Identify which cell holds the provided text, then report its (x, y) central coordinate. 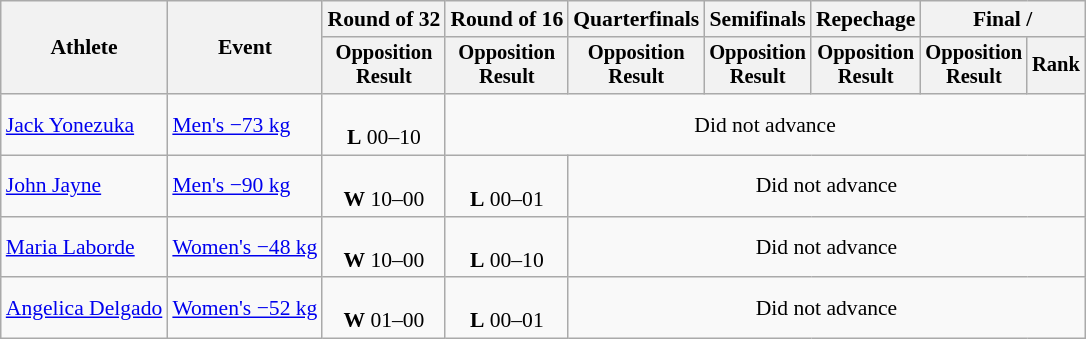
Women's −48 kg (244, 248)
Maria Laborde (84, 248)
Men's −73 kg (244, 124)
Round of 32 (384, 19)
Quarterfinals (636, 19)
W 01–00 (384, 308)
Semifinals (758, 19)
Final / (1003, 19)
Men's −90 kg (244, 186)
Women's −52 kg (244, 308)
Rank (1056, 66)
Athlete (84, 48)
Round of 16 (506, 19)
Angelica Delgado (84, 308)
Event (244, 48)
John Jayne (84, 186)
Jack Yonezuka (84, 124)
Repechage (866, 19)
